Capture the cell that displays the provided text and extract its [x, y] central coordinate. 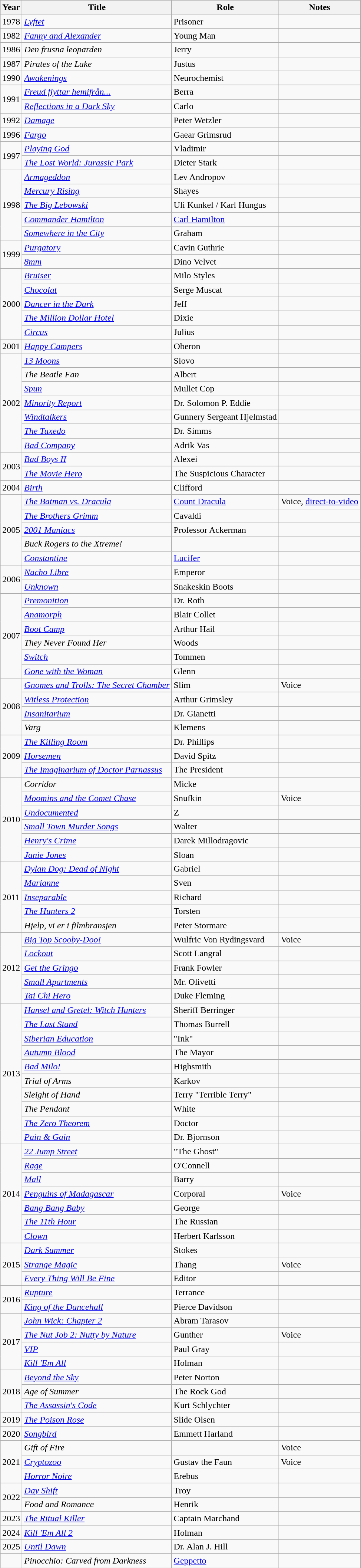
The Mayor [225, 1052]
Dr. Alan J. Hill [225, 1547]
Hjelp, vi er i filmbransjen [97, 925]
Sheriff Berringer [225, 1010]
1986 [11, 50]
Rage [97, 1165]
Insanitarium [97, 714]
Cavin Guthrie [225, 247]
Premonition [97, 600]
White [225, 1109]
1987 [11, 64]
2002 [11, 403]
13 Moons [97, 360]
Dieter Stark [225, 163]
The Big Lebowski [97, 205]
Frank Fowler [225, 968]
Arthur Hail [225, 629]
The Ritual Killer [97, 1518]
Commander Hamilton [97, 219]
Herbert Karlsson [225, 1236]
Boot Camp [97, 629]
"The Ghost" [225, 1151]
Uli Kunkel / Karl Hungus [225, 205]
1990 [11, 78]
Thomas Burrell [225, 1024]
Freud flyttar hemifrån... [97, 92]
2008 [11, 706]
Torsten [225, 911]
Emmett Harland [225, 1434]
2001 Maniacs [97, 530]
Jeff [225, 304]
Nacho Libre [97, 572]
Get the Gringo [97, 968]
2010 [11, 819]
2014 [11, 1194]
Beyond the Sky [97, 1377]
1998 [11, 205]
2023 [11, 1518]
Constantine [97, 558]
Dr. Simms [225, 431]
Food and Romance [97, 1504]
Mercury Rising [97, 191]
Big Top Scooby-Doo! [97, 939]
The Pendant [97, 1109]
Switch [97, 657]
Unknown [97, 586]
2016 [11, 1299]
Undocumented [97, 812]
2007 [11, 636]
King of the Dancehall [97, 1306]
Darek Millodragovic [225, 840]
Happy Campers [97, 346]
The President [225, 770]
The Lost World: Jurassic Park [97, 163]
Clifford [225, 488]
Gift of Fire [97, 1448]
Kill 'Em All 2 [97, 1533]
2018 [11, 1391]
Awakenings [97, 78]
O'Connell [225, 1165]
Captain Marchand [225, 1518]
Hansel and Gretel: Witch Hunters [97, 1010]
Bad Milo! [97, 1066]
Mullet Cop [225, 388]
Z [225, 812]
Lyftet [97, 22]
Paul Gray [225, 1349]
Mall [97, 1180]
Professor Ackerman [225, 530]
Alexei [225, 459]
Serge Muscat [225, 290]
The Million Dollar Hotel [97, 318]
The Killing Room [97, 742]
Somewhere in the City [97, 233]
The Beatle Fan [97, 374]
Pain & Gain [97, 1137]
Dixie [225, 318]
Jerry [225, 50]
2003 [11, 466]
Gunnery Sergeant Hjelmstad [225, 417]
Kill 'Em All [97, 1363]
Pinocchio: Carved from Darkness [97, 1561]
Small Town Murder Songs [97, 826]
Varg [97, 728]
Dr. Gianetti [225, 714]
Gunther [225, 1335]
Geppetto [225, 1561]
Doctor [225, 1123]
2001 [11, 346]
1982 [11, 36]
The Imaginarium of Doctor Parnassus [97, 770]
The Russian [225, 1222]
Cavaldi [225, 516]
Adrik Vas [225, 445]
Bad Company [97, 445]
Tommen [225, 657]
1997 [11, 155]
Fanny and Alexander [97, 36]
1978 [11, 22]
Role [225, 7]
Julius [225, 332]
Lev Andropov [225, 177]
Autumn Blood [97, 1052]
Snufkin [225, 798]
Bang Bang Baby [97, 1208]
Strange Magic [97, 1264]
2011 [11, 897]
Siberian Education [97, 1038]
Micke [225, 784]
Abram Tarasov [225, 1321]
Editor [225, 1278]
George [225, 1208]
2004 [11, 488]
Dylan Dog: Dead of Night [97, 869]
Clown [97, 1236]
1992 [11, 120]
Dr. Solomon P. Eddie [225, 403]
Shayes [225, 191]
Highsmith [225, 1066]
Gone with the Woman [97, 671]
Janie Jones [97, 854]
Until Dawn [97, 1547]
2000 [11, 304]
Penguins of Madagascar [97, 1194]
Justus [225, 64]
Age of Summer [97, 1391]
Woods [225, 643]
Circus [97, 332]
Young Man [225, 36]
Dr. Phillips [225, 742]
The Nut Job 2: Nutty by Nature [97, 1335]
1996 [11, 134]
Albert [225, 374]
Peter Wetzler [225, 120]
Horsemen [97, 756]
Berra [225, 92]
The Suspicious Character [225, 473]
Lucifer [225, 558]
The Last Stand [97, 1024]
Prisoner [225, 22]
Trial of Arms [97, 1081]
Sleight of Hand [97, 1095]
Gaear Grimsrud [225, 134]
The Zero Theorem [97, 1123]
2006 [11, 579]
Arthur Grimsley [225, 699]
Erebus [225, 1476]
2025 [11, 1547]
2012 [11, 968]
Terrance [225, 1292]
Reflections in a Dark Sky [97, 106]
1991 [11, 99]
Dark Summer [97, 1250]
The Rock God [225, 1391]
David Spitz [225, 756]
Sloan [225, 854]
Gustav the Faun [225, 1462]
Dancer in the Dark [97, 304]
Snakeskin Boots [225, 586]
John Wick: Chapter 2 [97, 1321]
Inseparable [97, 897]
The Batman vs. Dracula [97, 502]
Fargo [97, 134]
The Movie Hero [97, 473]
Pierce Davidson [225, 1306]
Voice, direct-to-video [319, 502]
Terry "Terrible Terry" [225, 1095]
Slovo [225, 360]
Oberon [225, 346]
Minority Report [97, 403]
Anamorph [97, 614]
Milo Styles [225, 276]
Tai Chi Hero [97, 996]
2020 [11, 1434]
Marianne [97, 883]
Gabriel [225, 869]
The Hunters 2 [97, 911]
The Tuxedo [97, 431]
The Poison Rose [97, 1420]
Stokes [225, 1250]
Purgatory [97, 247]
Rupture [97, 1292]
Corporal [225, 1194]
Damage [97, 120]
Cryptozoo [97, 1462]
Chocolat [97, 290]
They Never Found Her [97, 643]
Gnomes and Trolls: The Secret Chamber [97, 685]
Carl Hamilton [225, 219]
Notes [319, 7]
Moomins and the Comet Chase [97, 798]
Barry [225, 1180]
2021 [11, 1462]
Dr. Roth [225, 600]
Horror Noire [97, 1476]
Mr. Olivetti [225, 982]
Dr. Bjornson [225, 1137]
Songbird [97, 1434]
1999 [11, 255]
22 Jump Street [97, 1151]
The Brothers Grimm [97, 516]
Bad Boys II [97, 459]
Den frusna leoparden [97, 50]
Lockout [97, 954]
Year [11, 7]
"Ink" [225, 1038]
2019 [11, 1420]
Henrik [225, 1504]
Small Apartments [97, 982]
The 11th Hour [97, 1222]
Henry's Crime [97, 840]
2005 [11, 530]
8mm [97, 262]
Dino Velvet [225, 262]
Spun [97, 388]
Playing God [97, 148]
Armageddon [97, 177]
Every Thing Will Be Fine [97, 1278]
VIP [97, 1349]
Thang [225, 1264]
2013 [11, 1074]
Sven [225, 883]
Slide Olsen [225, 1420]
Troy [225, 1490]
Vladimir [225, 148]
The Assassin's Code [97, 1405]
Windtalkers [97, 417]
Count Dracula [225, 502]
Peter Norton [225, 1377]
Wulfric Von Rydingsvard [225, 939]
Karkov [225, 1081]
Richard [225, 897]
Emperor [225, 572]
Walter [225, 826]
Blair Collet [225, 614]
Pirates of the Lake [97, 64]
Birth [97, 488]
Scott Langral [225, 954]
Title [97, 7]
Neurochemist [225, 78]
2009 [11, 756]
2017 [11, 1342]
2015 [11, 1264]
Slim [225, 685]
Kurt Schlychter [225, 1405]
Duke Fleming [225, 996]
Corridor [97, 784]
2022 [11, 1497]
Bruiser [97, 276]
Peter Stormare [225, 925]
Buck Rogers to the Xtreme! [97, 544]
Carlo [225, 106]
Day Shift [97, 1490]
Witless Protection [97, 699]
Glenn [225, 671]
2024 [11, 1533]
Klemens [225, 728]
Graham [225, 233]
